Provide the (x, y) coordinate of the cell's center where the given text is located.  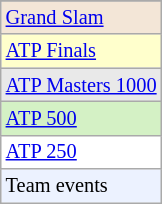
ATP Masters 1000 (82, 85)
Team events (82, 186)
ATP 500 (82, 118)
ATP Finals (82, 51)
Grand Slam (82, 17)
ATP 250 (82, 152)
